Return (x, y) of the center of cell containing provided text 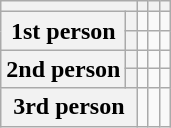
2nd person (64, 69)
1st person (64, 31)
3rd person (69, 107)
